Search for the cell housing the specified text and yield its (X, Y) center coordinate. 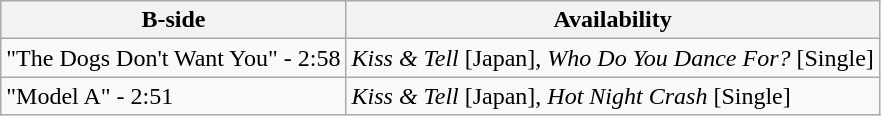
"The Dogs Don't Want You" - 2:58 (174, 58)
Kiss & Tell [Japan], Hot Night Crash [Single] (612, 96)
"Model A" - 2:51 (174, 96)
B-side (174, 20)
Kiss & Tell [Japan], Who Do You Dance For? [Single] (612, 58)
Availability (612, 20)
